Pinpoint the cell where the given text exists, returning its (x, y) midpoint coordinate. 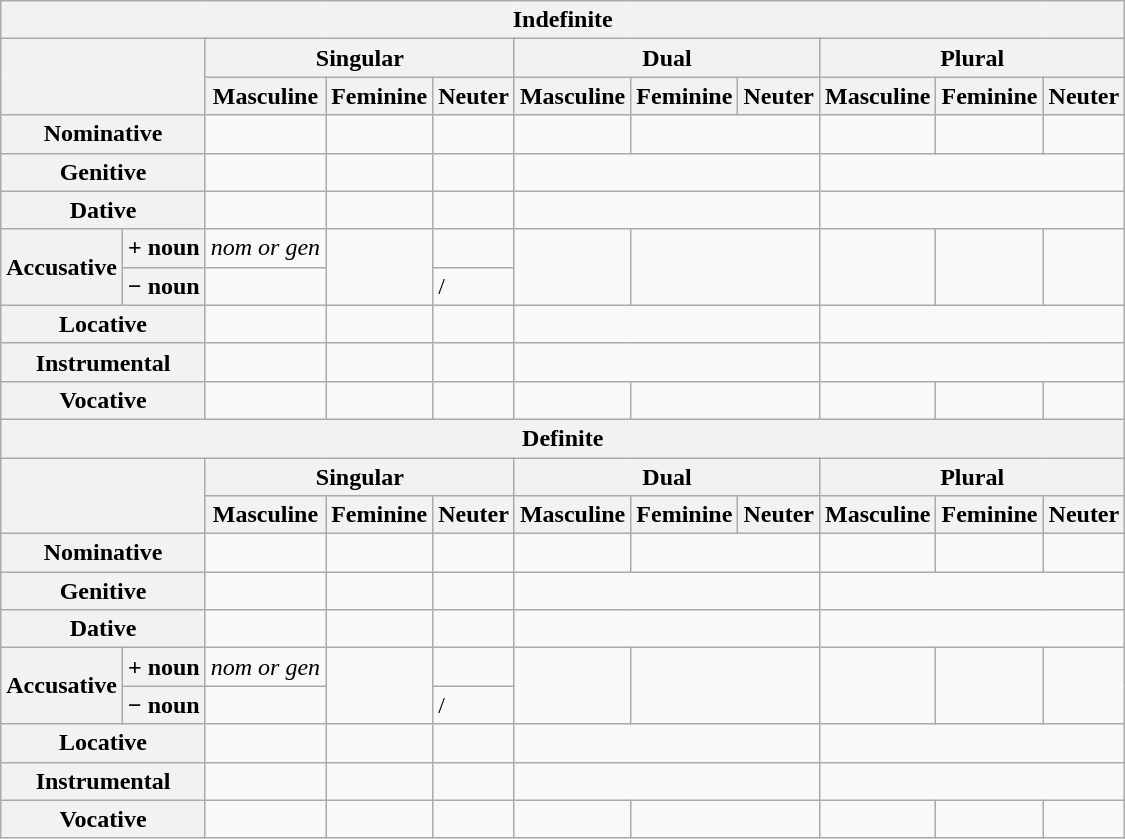
Definite (563, 438)
Indefinite (563, 20)
